Pinpoint the cell where the given text exists, returning its (X, Y) midpoint coordinate. 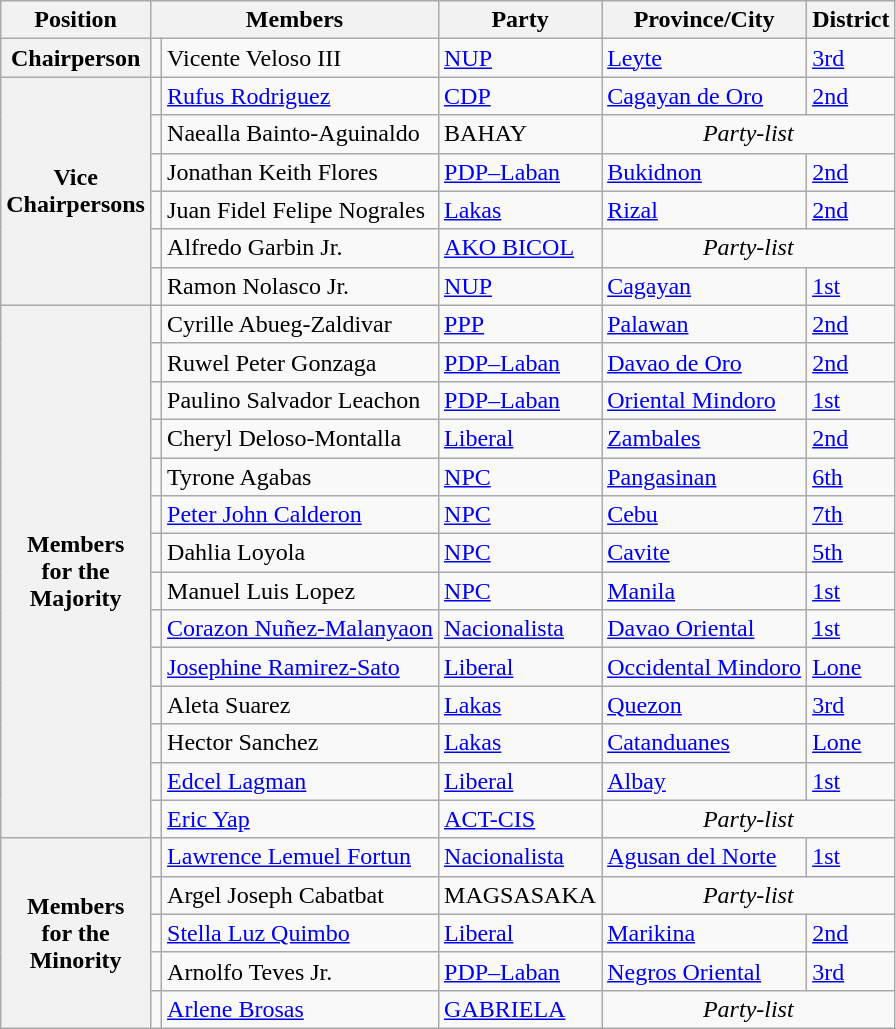
Naealla Bainto-Aguinaldo (300, 134)
District (851, 20)
BAHAY (520, 134)
Paulino Salvador Leachon (300, 400)
Davao de Oro (704, 362)
5th (851, 553)
Vicente Veloso III (300, 58)
Cyrille Abueg-Zaldivar (300, 324)
GABRIELA (520, 1009)
Corazon Nuñez-Malanyaon (300, 629)
7th (851, 515)
Jonathan Keith Flores (300, 172)
Occidental Mindoro (704, 667)
6th (851, 477)
Aleta Suarez (300, 705)
Quezon (704, 705)
Juan Fidel Felipe Nograles (300, 210)
Tyrone Agabas (300, 477)
Ruwel Peter Gonzaga (300, 362)
Membersfor theMajority (76, 572)
Stella Luz Quimbo (300, 933)
Cagayan de Oro (704, 96)
Manuel Luis Lopez (300, 591)
Catanduanes (704, 743)
Leyte (704, 58)
AKO BICOL (520, 248)
Alfredo Garbin Jr. (300, 248)
Pangasinan (704, 477)
Rizal (704, 210)
Members (294, 20)
Albay (704, 781)
Josephine Ramirez-Sato (300, 667)
Membersfor theMinority (76, 933)
Negros Oriental (704, 971)
Argel Joseph Cabatbat (300, 895)
ViceChairpersons (76, 191)
Party (520, 20)
ACT-CIS (520, 819)
Hector Sanchez (300, 743)
Manila (704, 591)
Chairperson (76, 58)
Lawrence Lemuel Fortun (300, 857)
Province/City (704, 20)
Palawan (704, 324)
PPP (520, 324)
Peter John Calderon (300, 515)
Davao Oriental (704, 629)
CDP (520, 96)
Eric Yap (300, 819)
MAGSASAKA (520, 895)
Edcel Lagman (300, 781)
Arnolfo Teves Jr. (300, 971)
Agusan del Norte (704, 857)
Cheryl Deloso-Montalla (300, 438)
Zambales (704, 438)
Bukidnon (704, 172)
Oriental Mindoro (704, 400)
Cagayan (704, 286)
Dahlia Loyola (300, 553)
Cavite (704, 553)
Marikina (704, 933)
Cebu (704, 515)
Rufus Rodriguez (300, 96)
Arlene Brosas (300, 1009)
Position (76, 20)
Ramon Nolasco Jr. (300, 286)
